Return the (X, Y) coordinate for the center point of the cell that contains the specified text.  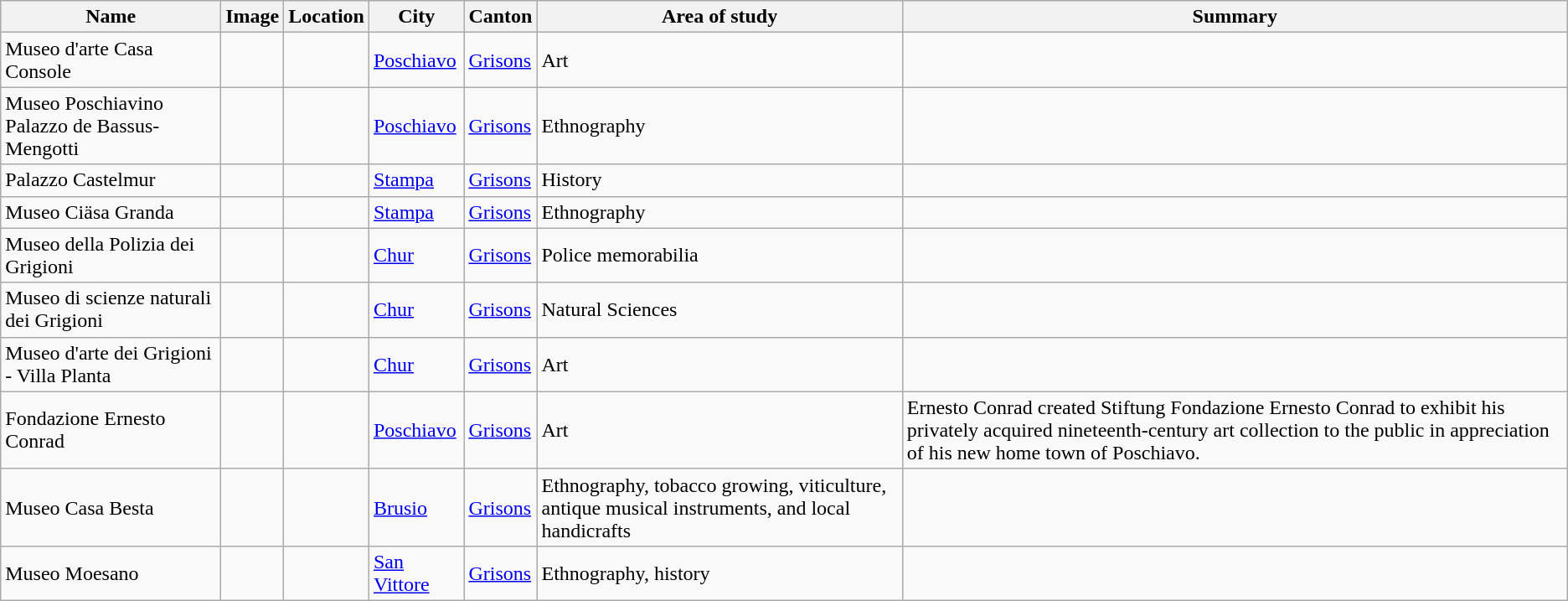
Ethnography, history (720, 573)
Museo di scienze naturali dei Grigioni (111, 310)
Ethnography, tobacco growing, viticulture, antique musical instruments, and local handicrafts (720, 507)
Location (327, 17)
Museo Casa Besta (111, 507)
San Vittore (415, 573)
Museo Ciäsa Granda (111, 212)
Palazzo Castelmur (111, 180)
Area of study (720, 17)
Museo d'arte Casa Console (111, 60)
History (720, 180)
Brusio (415, 507)
Police memorabilia (720, 255)
Fondazione Ernesto Conrad (111, 430)
Museo d'arte dei Grigioni - Villa Planta (111, 364)
Museo della Polizia dei Grigioni (111, 255)
Summary (1235, 17)
Natural Sciences (720, 310)
Museo Poschiavino Palazzo de Bassus-Mengotti (111, 126)
Image (253, 17)
Canton (501, 17)
Museo Moesano (111, 573)
Name (111, 17)
City (415, 17)
